Provide the (X, Y) coordinate of the cell's center where the given text is located.  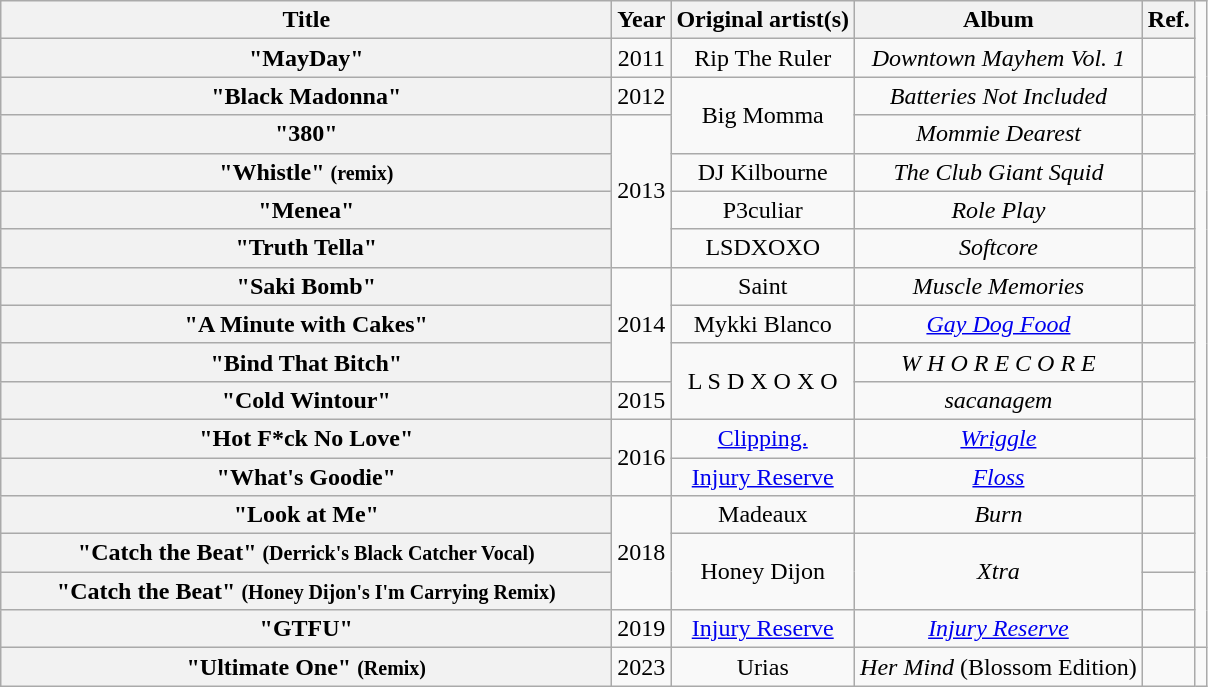
"Truth Tella" (306, 248)
Mommie Dearest (999, 134)
Clipping. (763, 438)
Honey Dijon (763, 572)
The Club Giant Squid (999, 172)
Her Mind (Blossom Edition) (999, 667)
2016 (642, 457)
Xtra (999, 572)
"Catch the Beat" (Derrick's Black Catcher Vocal) (306, 553)
DJ Kilbourne (763, 172)
"Look at Me" (306, 515)
Big Momma (763, 115)
Album (999, 20)
2019 (642, 629)
"Catch the Beat" (Honey Dijon's I'm Carrying Remix) (306, 591)
2015 (642, 400)
"380" (306, 134)
2023 (642, 667)
Wriggle (999, 438)
LSDXOXO (763, 248)
Urias (763, 667)
"Black Madonna" (306, 96)
Muscle Memories (999, 286)
"GTFU" (306, 629)
Mykki Blanco (763, 324)
Role Play (999, 210)
2013 (642, 191)
"Bind That Bitch" (306, 362)
2012 (642, 96)
"Saki Bomb" (306, 286)
L S D X O X O (763, 381)
Original artist(s) (763, 20)
"Menea" (306, 210)
sacanagem (999, 400)
Saint (763, 286)
"A Minute with Cakes" (306, 324)
2018 (642, 553)
Madeaux (763, 515)
2011 (642, 58)
Rip The Ruler (763, 58)
"What's Goodie" (306, 477)
W H O R E C O R E (999, 362)
P3culiar (763, 210)
"Hot F*ck No Love" (306, 438)
Year (642, 20)
Softcore (999, 248)
Floss (999, 477)
Title (306, 20)
Downtown Mayhem Vol. 1 (999, 58)
Batteries Not Included (999, 96)
2014 (642, 324)
Ref. (1168, 20)
Gay Dog Food (999, 324)
"Ultimate One" (Remix) (306, 667)
"Whistle" (remix) (306, 172)
"MayDay" (306, 58)
"Cold Wintour" (306, 400)
Burn (999, 515)
